Detect which cell encompasses the target text, then output its [x, y] center coordinate. 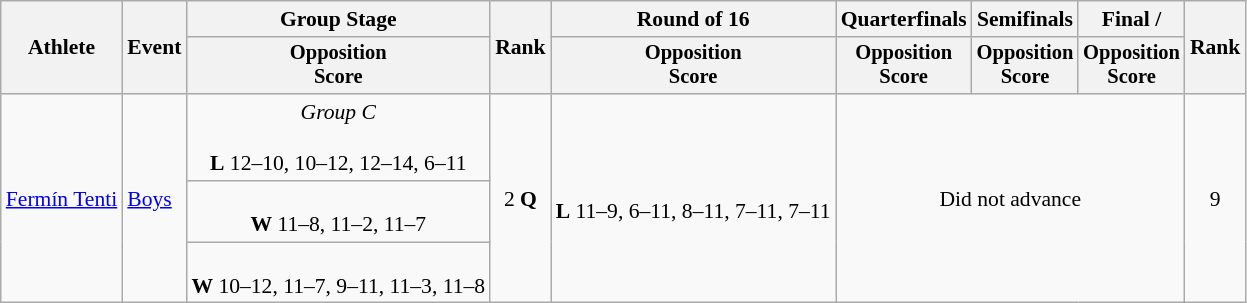
W 10–12, 11–7, 9–11, 11–3, 11–8 [338, 272]
W 11–8, 11–2, 11–7 [338, 212]
Quarterfinals [904, 19]
Semifinals [1026, 19]
Athlete [62, 48]
Final / [1132, 19]
L 11–9, 6–11, 8–11, 7–11, 7–11 [694, 198]
Did not advance [1010, 198]
Event [154, 48]
Boys [154, 198]
9 [1216, 198]
Group CL 12–10, 10–12, 12–14, 6–11 [338, 138]
Group Stage [338, 19]
2 Q [520, 198]
Round of 16 [694, 19]
Fermín Tenti [62, 198]
